Capture the cell that displays the provided text and extract its (X, Y) central coordinate. 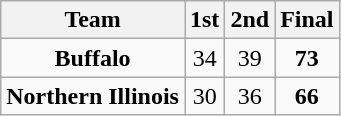
39 (250, 58)
36 (250, 96)
Final (307, 20)
Northern Illinois (93, 96)
Team (93, 20)
73 (307, 58)
1st (204, 20)
30 (204, 96)
66 (307, 96)
Buffalo (93, 58)
34 (204, 58)
2nd (250, 20)
